Identify which cell holds the provided text, then report its [X, Y] central coordinate. 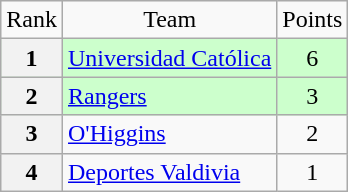
Rangers [169, 96]
6 [312, 58]
Points [312, 20]
Deportes Valdivia [169, 172]
Team [169, 20]
Rank [32, 20]
4 [32, 172]
Universidad Católica [169, 58]
O'Higgins [169, 134]
